Search for the cell housing the specified text and yield its (X, Y) center coordinate. 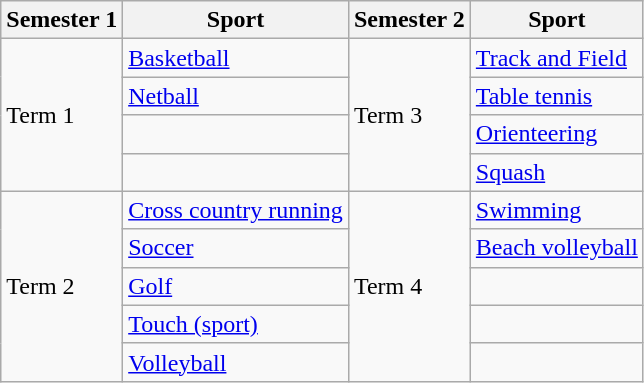
Swimming (556, 210)
Volleyball (236, 362)
Beach volleyball (556, 248)
Table tennis (556, 96)
Track and Field (556, 58)
Semester 2 (409, 20)
Term 3 (409, 115)
Term 2 (62, 286)
Touch (sport) (236, 324)
Term 1 (62, 115)
Semester 1 (62, 20)
Cross country running (236, 210)
Soccer (236, 248)
Squash (556, 172)
Netball (236, 96)
Term 4 (409, 286)
Orienteering (556, 134)
Golf (236, 286)
Basketball (236, 58)
